Pinpoint the cell where the given text exists, returning its [X, Y] midpoint coordinate. 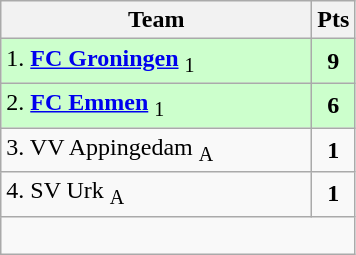
3. VV Appingedam A [156, 150]
4. SV Urk A [156, 194]
Pts [334, 20]
2. FC Emmen 1 [156, 105]
6 [334, 105]
Team [156, 20]
1. FC Groningen 1 [156, 61]
9 [334, 61]
